Capture the cell that displays the provided text and extract its [X, Y] central coordinate. 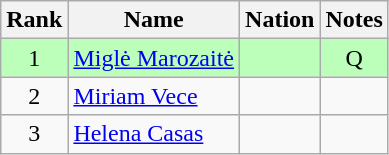
1 [34, 58]
Notes [354, 20]
Name [154, 20]
Miglė Marozaitė [154, 58]
Rank [34, 20]
Helena Casas [154, 134]
2 [34, 96]
Q [354, 58]
Miriam Vece [154, 96]
3 [34, 134]
Nation [280, 20]
